Find where the given text appears and provide that cell's center as [X, Y] coordinate. 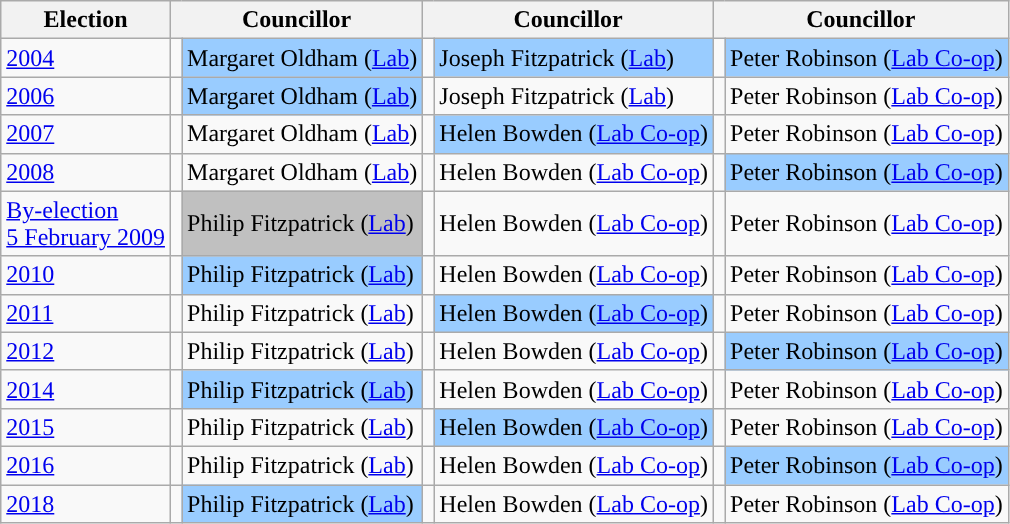
By-election5 February 2009 [86, 224]
2015 [86, 427]
2011 [86, 313]
2008 [86, 172]
2012 [86, 351]
2018 [86, 503]
2014 [86, 389]
Election [86, 20]
2016 [86, 465]
2006 [86, 96]
2007 [86, 134]
2004 [86, 58]
2010 [86, 275]
